Find where the given text appears and provide that cell's center as [x, y] coordinate. 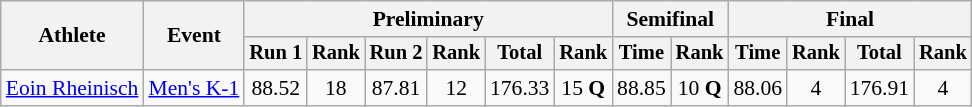
176.33 [520, 88]
10 Q [700, 88]
15 Q [583, 88]
18 [336, 88]
Athlete [72, 36]
88.06 [758, 88]
Run 1 [276, 54]
176.91 [880, 88]
87.81 [396, 88]
Event [194, 36]
Run 2 [396, 54]
Preliminary [428, 19]
88.52 [276, 88]
88.85 [642, 88]
Men's K-1 [194, 88]
Semifinal [670, 19]
Final [850, 19]
Eoin Rheinisch [72, 88]
12 [456, 88]
